Determine the (X, Y) coordinate at the center of the cell enclosing the given text.  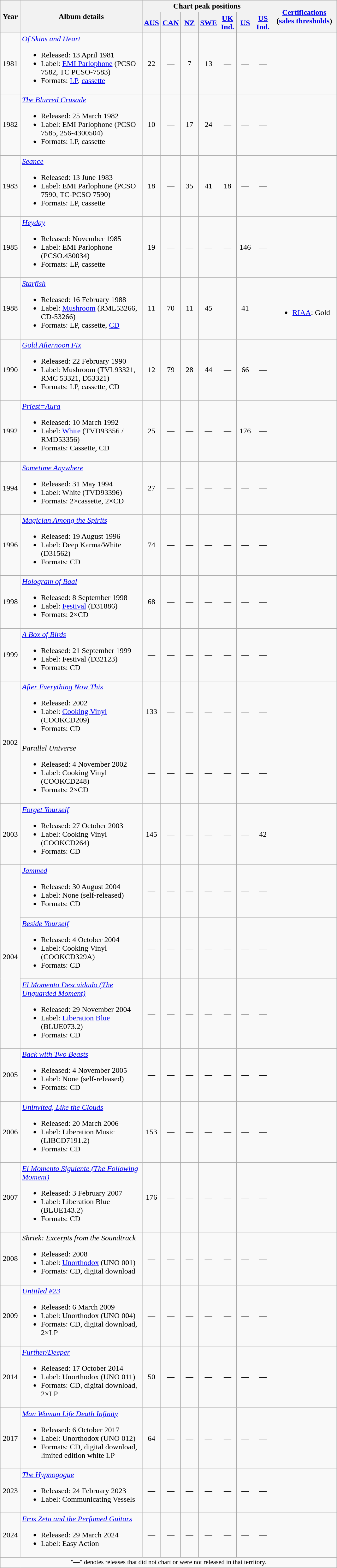
44 (209, 370)
1996 (10, 545)
13 (209, 63)
79 (170, 370)
2024 (10, 1535)
A Box of BirdsReleased: 21 September 1999Label: Festival (D32123)Formats: CD (81, 655)
Year (10, 16)
19 (151, 247)
Shriek: Excerpts from the SoundtrackReleased: 2008Label: Unorthodox (UNO 001)Formats: CD, digital download (81, 1259)
10 (151, 125)
1999 (10, 655)
Sometime AnywhereReleased: 31 May 1994Label: White (TVD93396)Formats: 2×cassette, 2×CD (81, 488)
70 (170, 308)
El Momento Siguiente (The Following Moment)Released: 3 February 2007Label: Liberation Blue (BLUE143.2)Formats: CD (81, 1197)
1985 (10, 247)
The Blurred CrusadeReleased: 25 March 1982Label: EMI Parlophone (PCSO 7585, 256-4300504)Formats: LP, cassette (81, 125)
35 (190, 186)
2002 (10, 742)
Further/DeeperReleased: 17 October 2014Label: Unorthodox (UNO 011)Formats: CD, digital download, 2×LP (81, 1377)
Album details (81, 16)
Parallel UniverseReleased: 4 November 2002Label: Cooking Vinyl (COOKCD248)Formats: 2×CD (81, 773)
Hologram of BaalReleased: 8 September 1998Label: Festival (D31886)Formats: 2×CD (81, 602)
1994 (10, 488)
Beside YourselfReleased: 4 October 2004Label: Cooking Vinyl (COOKCD329A)Formats: CD (81, 948)
HeydayReleased: November 1985Label: EMI Parlophone (PCSO.430034)Formats: LP, cassette (81, 247)
AUS (151, 23)
UKInd. (228, 23)
Eros Zeta and the Perfumed GuitarsReleased: 29 March 2024Label: Easy Action (81, 1535)
Of Skins and HeartReleased: 13 April 1981Label: EMI Parlophone (PCSO 7582, TC PCSO-7583)Formats: LP, cassette (81, 63)
28 (190, 370)
US (245, 23)
64 (151, 1438)
After Everything Now ThisReleased: 2002Label: Cooking Vinyl (COOKCD209)Formats: CD (81, 712)
1981 (10, 63)
74 (151, 545)
Chart peak positions (207, 6)
22 (151, 63)
Back with Two BeastsReleased: 4 November 2005Label: None (self-released)Formats: CD (81, 1075)
Priest=AuraReleased: 10 March 1992Label: White (TVD93356 / RMD53356)Formats: Cassette, CD (81, 431)
2014 (10, 1377)
"—" denotes releases that did not chart or were not released in that territory. (168, 1563)
SWE (209, 23)
145 (151, 834)
El Momento Descuidado (The Unguarded Moment)Released: 29 November 2004Label: Liberation Blue (BLUE073.2)Formats: CD (81, 1014)
1990 (10, 370)
1992 (10, 431)
12 (151, 370)
133 (151, 712)
45 (209, 308)
17 (190, 125)
1988 (10, 308)
42 (263, 834)
2004 (10, 957)
Certifications(sales thresholds) (304, 16)
1998 (10, 602)
2009 (10, 1316)
RIAA: Gold (304, 308)
2007 (10, 1197)
The HypnogogueReleased: 24 February 2023Label: Communicating Vessels (81, 1491)
1983 (10, 186)
Forget YourselfReleased: 27 October 2003Label: Cooking Vinyl (COOKCD264)Formats: CD (81, 834)
68 (151, 602)
2017 (10, 1438)
27 (151, 488)
153 (151, 1132)
Uninvited, Like the CloudsReleased: 20 March 2006Label: Liberation Music (LIBCD7191.2)Formats: CD (81, 1132)
146 (245, 247)
CAN (170, 23)
JammedReleased: 30 August 2004Label: None (self-released)Formats: CD (81, 891)
2006 (10, 1132)
24 (209, 125)
2005 (10, 1075)
7 (190, 63)
Man Woman Life Death InfinityReleased: 6 October 2017Label: Unorthodox (UNO 012)Formats: CD, digital download, limited edition white LP (81, 1438)
USInd. (263, 23)
66 (245, 370)
SeanceReleased: 13 June 1983Label: EMI Parlophone (PCSO 7590, TC-PCSO 7590)Formats: LP, cassette (81, 186)
StarfishReleased: 16 February 1988Label: Mushroom (RML53266, CD-53266)Formats: LP, cassette, CD (81, 308)
1982 (10, 125)
50 (151, 1377)
2023 (10, 1491)
NZ (190, 23)
2008 (10, 1259)
Magician Among the SpiritsReleased: 19 August 1996Label: Deep Karma/White (D31562)Formats: CD (81, 545)
2003 (10, 834)
25 (151, 431)
Untitled #23Released: 6 March 2009Label: Unorthodox (UNO 004)Formats: CD, digital download, 2×LP (81, 1316)
Gold Afternoon FixReleased: 22 February 1990Label: Mushroom (TVL93321, RMC 53321, D53321)Formats: LP, cassette, CD (81, 370)
